For the text-containing cell, return its midpoint in [x, y] coordinate format. 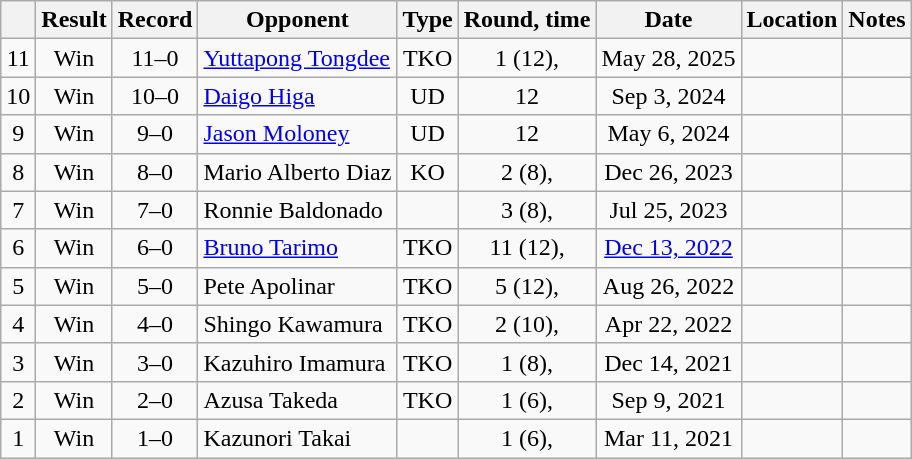
Kazunori Takai [298, 438]
11–0 [155, 58]
Type [428, 20]
2 (10), [527, 324]
Sep 9, 2021 [668, 400]
1 (8), [527, 362]
Kazuhiro Imamura [298, 362]
3 [18, 362]
8 [18, 172]
Apr 22, 2022 [668, 324]
2–0 [155, 400]
May 6, 2024 [668, 134]
Yuttapong Tongdee [298, 58]
5 [18, 286]
Record [155, 20]
Sep 3, 2024 [668, 96]
Mario Alberto Diaz [298, 172]
4 [18, 324]
Aug 26, 2022 [668, 286]
Jul 25, 2023 [668, 210]
9 [18, 134]
1 (12), [527, 58]
5–0 [155, 286]
1–0 [155, 438]
10–0 [155, 96]
8–0 [155, 172]
7 [18, 210]
Notes [877, 20]
May 28, 2025 [668, 58]
11 [18, 58]
Opponent [298, 20]
2 (8), [527, 172]
Dec 13, 2022 [668, 248]
Mar 11, 2021 [668, 438]
Location [792, 20]
Bruno Tarimo [298, 248]
Result [74, 20]
Dec 14, 2021 [668, 362]
5 (12), [527, 286]
3–0 [155, 362]
Daigo Higa [298, 96]
9–0 [155, 134]
2 [18, 400]
Shingo Kawamura [298, 324]
11 (12), [527, 248]
Date [668, 20]
Azusa Takeda [298, 400]
10 [18, 96]
Round, time [527, 20]
6–0 [155, 248]
4–0 [155, 324]
Ronnie Baldonado [298, 210]
KO [428, 172]
Jason Moloney [298, 134]
3 (8), [527, 210]
Pete Apolinar [298, 286]
7–0 [155, 210]
1 [18, 438]
6 [18, 248]
Dec 26, 2023 [668, 172]
